Extract the [x, y] coordinate from the center of the cell holding the provided text.  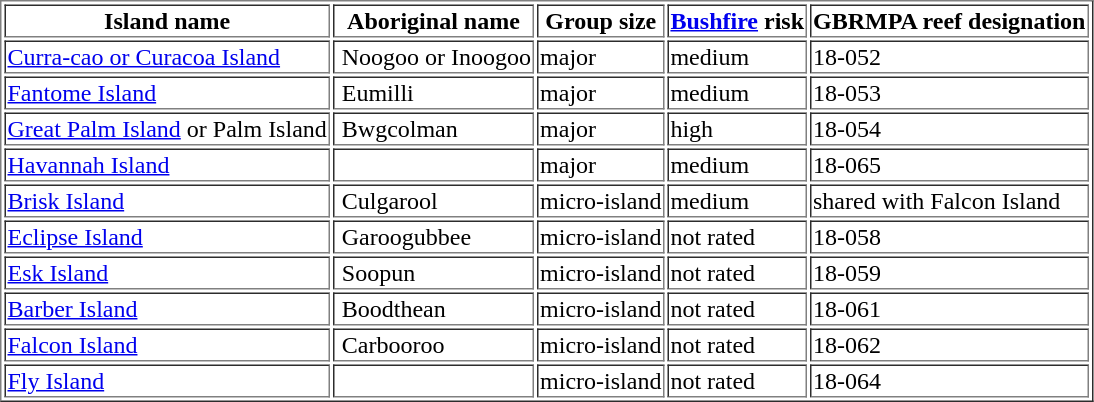
Culgarool [434, 200]
GBRMPA reef designation [949, 20]
Boodthean [434, 308]
Noogoo or Inoogoo [434, 56]
Garoogubbee [434, 236]
Soopun [434, 272]
Fly Island [166, 380]
high [737, 128]
Bushfire risk [737, 20]
Eclipse Island [166, 236]
Fantome Island [166, 92]
Group size [600, 20]
Brisk Island [166, 200]
Esk Island [166, 272]
18-065 [949, 164]
Aboriginal name [434, 20]
18-058 [949, 236]
18-062 [949, 344]
18-064 [949, 380]
Curra-cao or Curacoa Island [166, 56]
18-052 [949, 56]
18-054 [949, 128]
Island name [166, 20]
Falcon Island [166, 344]
Havannah Island [166, 164]
18-053 [949, 92]
Eumilli [434, 92]
Carbooroo [434, 344]
Great Palm Island or Palm Island [166, 128]
Barber Island [166, 308]
shared with Falcon Island [949, 200]
18-061 [949, 308]
18-059 [949, 272]
Bwgcolman [434, 128]
